Output the (x, y) coordinate of the center of the cell containing the given text.  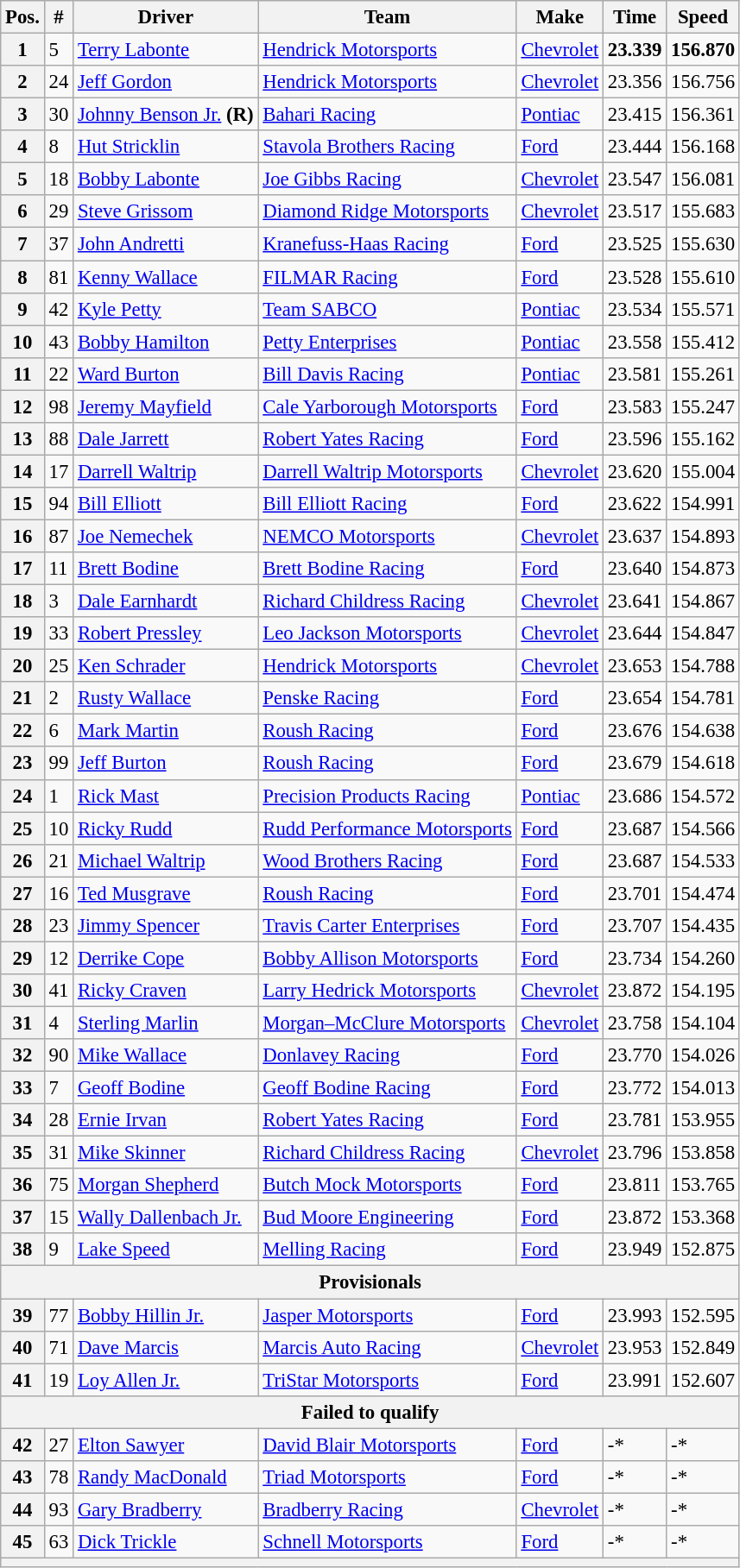
Bobby Hillin Jr. (166, 1315)
Jeff Gordon (166, 82)
Derrike Cope (166, 958)
154.533 (703, 860)
87 (59, 536)
156.361 (703, 115)
Robert Pressley (166, 633)
Darrell Waltrip Motorsports (387, 471)
154.566 (703, 828)
153.858 (703, 1153)
Mike Skinner (166, 1153)
23.640 (636, 569)
154.867 (703, 601)
Team (387, 17)
Triad Motorsports (387, 1477)
Jasper Motorsports (387, 1315)
63 (59, 1542)
Bobby Hamilton (166, 342)
Travis Carter Enterprises (387, 926)
Michael Waltrip (166, 860)
23.653 (636, 666)
Make (560, 17)
40 (22, 1347)
154.572 (703, 796)
23.781 (636, 1120)
Speed (703, 17)
23.676 (636, 731)
Pos. (22, 17)
26 (22, 860)
155.412 (703, 342)
Leo Jackson Motorsports (387, 633)
23.356 (636, 82)
78 (59, 1477)
Precision Products Racing (387, 796)
155.630 (703, 244)
13 (22, 439)
Ricky Rudd (166, 828)
155.261 (703, 374)
Schnell Motorsports (387, 1542)
154.991 (703, 504)
156.168 (703, 147)
Team SABCO (387, 309)
34 (22, 1120)
Rudd Performance Motorsports (387, 828)
23.772 (636, 1088)
Petty Enterprises (387, 342)
75 (59, 1185)
Sterling Marlin (166, 1023)
Joe Nemechek (166, 536)
154.847 (703, 633)
Ken Schrader (166, 666)
23.993 (636, 1315)
TriStar Motorsports (387, 1380)
NEMCO Motorsports (387, 536)
Steve Grissom (166, 211)
23.620 (636, 471)
Rick Mast (166, 796)
Bobby Allison Motorsports (387, 958)
81 (59, 277)
152.849 (703, 1347)
154.195 (703, 991)
23.953 (636, 1347)
155.610 (703, 277)
Provisionals (370, 1282)
Marcis Auto Racing (387, 1347)
154.638 (703, 731)
Butch Mock Motorsports (387, 1185)
23.686 (636, 796)
155.571 (703, 309)
154.013 (703, 1088)
Darrell Waltrip (166, 471)
Brett Bodine (166, 569)
155.004 (703, 471)
98 (59, 406)
23.949 (636, 1250)
Jimmy Spencer (166, 926)
23.525 (636, 244)
Mike Wallace (166, 1055)
Terry Labonte (166, 50)
156.081 (703, 179)
154.026 (703, 1055)
23.528 (636, 277)
23.583 (636, 406)
Kranefuss-Haas Racing (387, 244)
154.893 (703, 536)
Ernie Irvan (166, 1120)
23.734 (636, 958)
Loy Allen Jr. (166, 1380)
Lake Speed (166, 1250)
Geoff Bodine Racing (387, 1088)
23.637 (636, 536)
Dale Jarrett (166, 439)
23.707 (636, 926)
Brett Bodine Racing (387, 569)
23.622 (636, 504)
23.444 (636, 147)
23.796 (636, 1153)
Cale Yarborough Motorsports (387, 406)
152.607 (703, 1380)
Bill Elliott Racing (387, 504)
23.581 (636, 374)
Gary Bradberry (166, 1509)
23.517 (636, 211)
David Blair Motorsports (387, 1445)
Ward Burton (166, 374)
Ted Musgrave (166, 893)
Randy MacDonald (166, 1477)
155.247 (703, 406)
14 (22, 471)
Dave Marcis (166, 1347)
39 (22, 1315)
Johnny Benson Jr. (R) (166, 115)
93 (59, 1509)
71 (59, 1347)
23.991 (636, 1380)
154.474 (703, 893)
Kenny Wallace (166, 277)
23.770 (636, 1055)
23.547 (636, 179)
Morgan Shepherd (166, 1185)
23.679 (636, 764)
156.756 (703, 82)
45 (22, 1542)
155.162 (703, 439)
Mark Martin (166, 731)
38 (22, 1250)
23.811 (636, 1185)
Driver (166, 17)
154.873 (703, 569)
Elton Sawyer (166, 1445)
90 (59, 1055)
Time (636, 17)
152.595 (703, 1315)
Bradberry Racing (387, 1509)
Larry Hedrick Motorsports (387, 991)
Wood Brothers Racing (387, 860)
FILMAR Racing (387, 277)
Kyle Petty (166, 309)
153.368 (703, 1218)
154.788 (703, 666)
35 (22, 1153)
Bobby Labonte (166, 179)
# (59, 17)
Diamond Ridge Motorsports (387, 211)
154.618 (703, 764)
44 (22, 1509)
Geoff Bodine (166, 1088)
Bud Moore Engineering (387, 1218)
John Andretti (166, 244)
23.701 (636, 893)
Stavola Brothers Racing (387, 147)
Bahari Racing (387, 115)
23.534 (636, 309)
153.955 (703, 1120)
Dale Earnhardt (166, 601)
Wally Dallenbach Jr. (166, 1218)
154.260 (703, 958)
Bill Davis Racing (387, 374)
94 (59, 504)
Bill Elliott (166, 504)
23.558 (636, 342)
Ricky Craven (166, 991)
Melling Racing (387, 1250)
153.765 (703, 1185)
88 (59, 439)
23.339 (636, 50)
23.654 (636, 698)
99 (59, 764)
Joe Gibbs Racing (387, 179)
23.644 (636, 633)
23.415 (636, 115)
152.875 (703, 1250)
Morgan–McClure Motorsports (387, 1023)
Penske Racing (387, 698)
154.781 (703, 698)
Rusty Wallace (166, 698)
20 (22, 666)
23.758 (636, 1023)
77 (59, 1315)
154.435 (703, 926)
154.104 (703, 1023)
Dick Trickle (166, 1542)
155.683 (703, 211)
Hut Stricklin (166, 147)
32 (22, 1055)
Jeff Burton (166, 764)
Jeremy Mayfield (166, 406)
36 (22, 1185)
Donlavey Racing (387, 1055)
23.596 (636, 439)
Failed to qualify (370, 1412)
23.641 (636, 601)
156.870 (703, 50)
